Return the (X, Y) coordinate for the center point of the cell that contains the specified text.  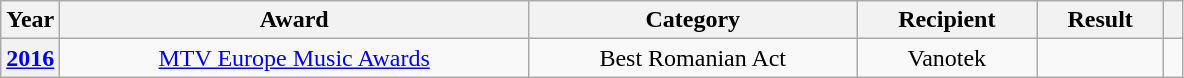
Vanotek (947, 58)
Recipient (947, 20)
2016 (30, 58)
Award (294, 20)
Result (1100, 20)
MTV Europe Music Awards (294, 58)
Year (30, 20)
Best Romanian Act (693, 58)
Category (693, 20)
